Extract the (x, y) coordinate from the center of the cell holding the provided text.  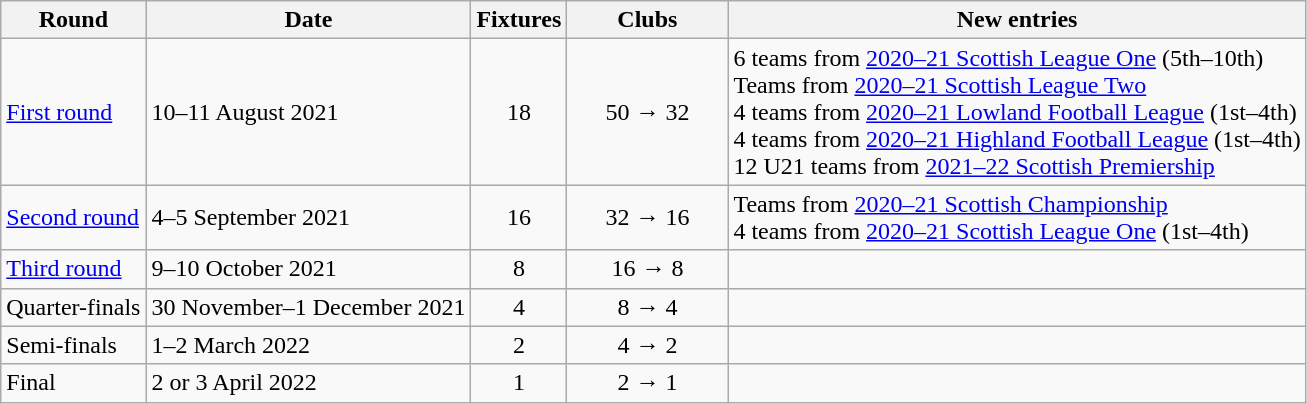
1 (519, 383)
8 → 4 (648, 307)
Date (308, 20)
1–2 March 2022 (308, 345)
Round (74, 20)
30 November–1 December 2021 (308, 307)
18 (519, 112)
16 (519, 218)
New entries (1017, 20)
Final (74, 383)
Third round (74, 269)
Clubs (648, 20)
2 (519, 345)
50 → 32 (648, 112)
Fixtures (519, 20)
Teams from 2020–21 Scottish Championship4 teams from 2020–21 Scottish League One (1st–4th) (1017, 218)
Semi-finals (74, 345)
2 → 1 (648, 383)
10–11 August 2021 (308, 112)
32 → 16 (648, 218)
2 or 3 April 2022 (308, 383)
9–10 October 2021 (308, 269)
4–5 September 2021 (308, 218)
First round (74, 112)
Quarter-finals (74, 307)
4 → 2 (648, 345)
4 (519, 307)
16 → 8 (648, 269)
8 (519, 269)
Second round (74, 218)
